For the text-containing cell, return its midpoint in (x, y) coordinate format. 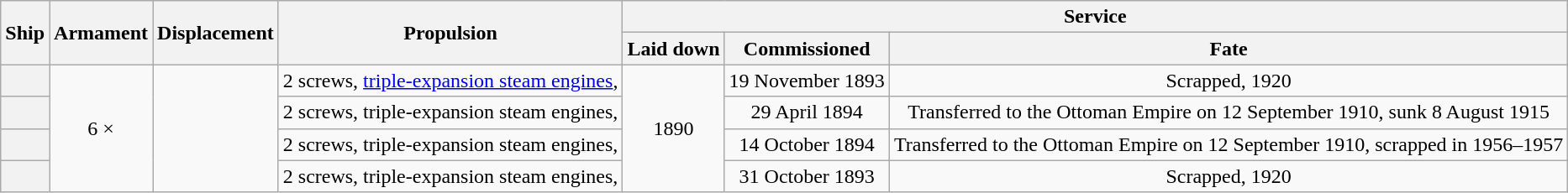
Displacement (216, 33)
Transferred to the Ottoman Empire on 12 September 1910, scrapped in 1956–1957 (1229, 144)
Propulsion (450, 33)
Transferred to the Ottoman Empire on 12 September 1910, sunk 8 August 1915 (1229, 112)
Laid down (674, 49)
Armament (101, 33)
14 October 1894 (807, 144)
29 April 1894 (807, 112)
Service (1096, 17)
19 November 1893 (807, 81)
Ship (25, 33)
31 October 1893 (807, 176)
Fate (1229, 49)
6 × (101, 128)
Commissioned (807, 49)
1890 (674, 128)
